Find where the given text appears and provide that cell's center as [X, Y] coordinate. 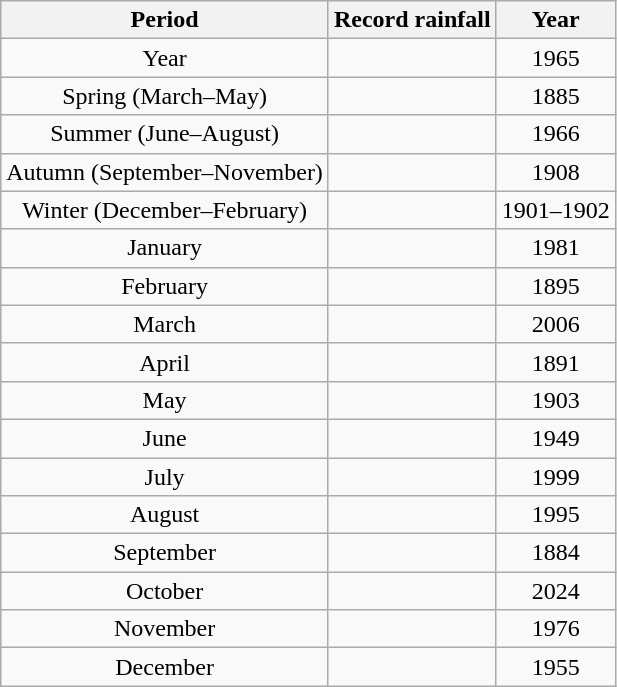
1908 [556, 172]
October [165, 591]
1965 [556, 58]
July [165, 477]
1981 [556, 248]
1955 [556, 667]
August [165, 515]
May [165, 400]
1966 [556, 134]
Summer (June–August) [165, 134]
Spring (March–May) [165, 96]
1891 [556, 362]
Period [165, 20]
September [165, 553]
January [165, 248]
June [165, 438]
1901–1902 [556, 210]
December [165, 667]
2024 [556, 591]
March [165, 324]
1903 [556, 400]
Winter (December–February) [165, 210]
April [165, 362]
February [165, 286]
2006 [556, 324]
Record rainfall [412, 20]
Autumn (September–November) [165, 172]
1885 [556, 96]
November [165, 629]
1995 [556, 515]
1976 [556, 629]
1895 [556, 286]
1884 [556, 553]
1999 [556, 477]
1949 [556, 438]
